Extract the (x, y) coordinate from the center of the cell holding the provided text.  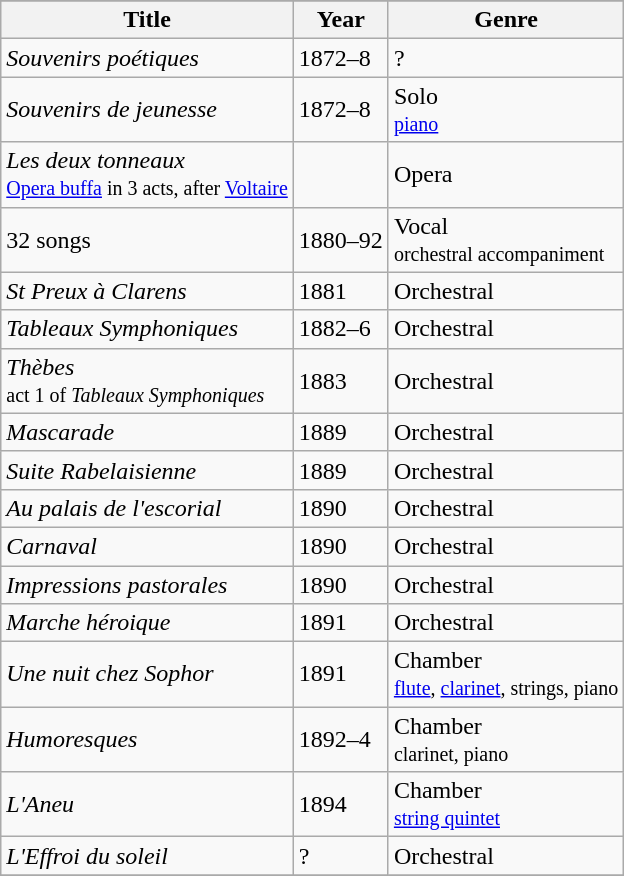
Les deux tonneauxOpera buffa in 3 acts, after Voltaire (148, 174)
Genre (506, 20)
St Preux à Clarens (148, 291)
Une nuit chez Sophor (148, 674)
1880–92 (340, 240)
Humoresques (148, 740)
32 songs (148, 240)
1883 (340, 380)
Souvenirs de jeunesse (148, 110)
1882–6 (340, 329)
Vocalorchestral accompaniment (506, 240)
Souvenirs poétiques (148, 58)
L'Aneu (148, 804)
Chamberflute, clarinet, strings, piano (506, 674)
1894 (340, 804)
Suite Rabelaisienne (148, 470)
Year (340, 20)
1881 (340, 291)
Marche héroique (148, 623)
Opera (506, 174)
Au palais de l'escorial (148, 508)
Carnaval (148, 546)
L'Effroi du soleil (148, 856)
1892–4 (340, 740)
Impressions pastorales (148, 585)
Chamberstring quintet (506, 804)
Solopiano (506, 110)
Chamberclarinet, piano (506, 740)
Tableaux Symphoniques (148, 329)
Mascarade (148, 432)
Thèbesact 1 of Tableaux Symphoniques (148, 380)
Title (148, 20)
